Pinpoint the cell where the given text exists, returning its (x, y) midpoint coordinate. 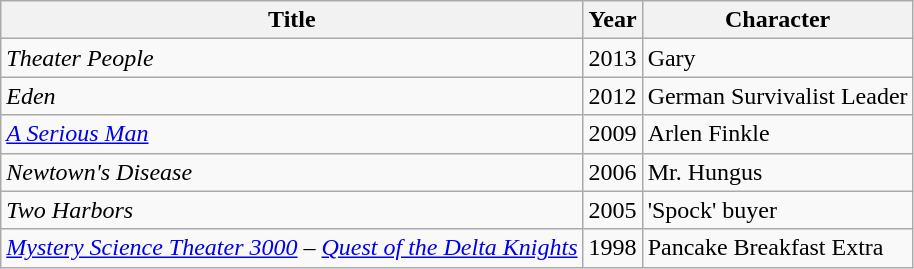
Pancake Breakfast Extra (778, 248)
Mr. Hungus (778, 172)
Arlen Finkle (778, 134)
Eden (292, 96)
Mystery Science Theater 3000 – Quest of the Delta Knights (292, 248)
A Serious Man (292, 134)
Title (292, 20)
Gary (778, 58)
Newtown's Disease (292, 172)
2006 (612, 172)
Year (612, 20)
2005 (612, 210)
1998 (612, 248)
2009 (612, 134)
Theater People (292, 58)
Character (778, 20)
2012 (612, 96)
2013 (612, 58)
German Survivalist Leader (778, 96)
Two Harbors (292, 210)
'Spock' buyer (778, 210)
